Identify which cell holds the provided text, then report its (X, Y) central coordinate. 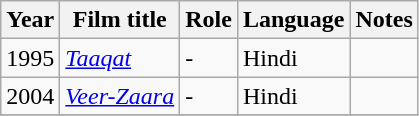
Taaqat (120, 58)
Role (209, 20)
Veer-Zaara (120, 96)
Language (293, 20)
Notes (384, 20)
1995 (30, 58)
2004 (30, 96)
Film title (120, 20)
Year (30, 20)
